Identify which cell holds the provided text, then report its (x, y) central coordinate. 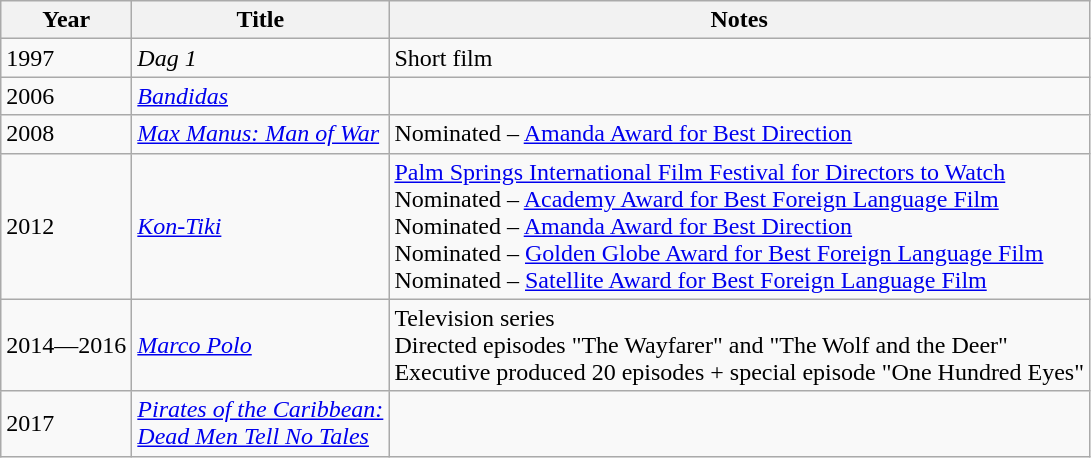
Nominated – Amanda Award for Best Direction (740, 134)
Max Manus: Man of War (260, 134)
2012 (66, 226)
2017 (66, 424)
Dag 1 (260, 58)
Year (66, 20)
Bandidas (260, 96)
Notes (740, 20)
2006 (66, 96)
Television seriesDirected episodes "The Wayfarer" and "The Wolf and the Deer"Executive produced 20 episodes + special episode "One Hundred Eyes" (740, 345)
2008 (66, 134)
2014—2016 (66, 345)
Short film (740, 58)
Marco Polo (260, 345)
Kon-Tiki (260, 226)
1997 (66, 58)
Pirates of the Caribbean:Dead Men Tell No Tales (260, 424)
Title (260, 20)
